Output the (x, y) coordinate of the center of the cell containing the given text.  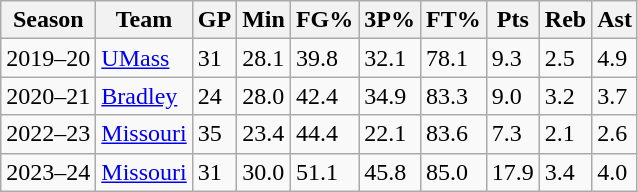
2022–23 (48, 134)
24 (214, 96)
Pts (512, 20)
2.6 (615, 134)
2023–24 (48, 172)
45.8 (390, 172)
9.0 (512, 96)
7.3 (512, 134)
23.4 (264, 134)
28.0 (264, 96)
4.9 (615, 58)
3P% (390, 20)
2020–21 (48, 96)
42.4 (324, 96)
3.7 (615, 96)
3.4 (565, 172)
17.9 (512, 172)
GP (214, 20)
2019–20 (48, 58)
44.4 (324, 134)
78.1 (453, 58)
3.2 (565, 96)
Reb (565, 20)
2.5 (565, 58)
39.8 (324, 58)
85.0 (453, 172)
83.6 (453, 134)
Bradley (144, 96)
9.3 (512, 58)
Ast (615, 20)
Team (144, 20)
Min (264, 20)
FG% (324, 20)
UMass (144, 58)
83.3 (453, 96)
30.0 (264, 172)
32.1 (390, 58)
2.1 (565, 134)
Season (48, 20)
4.0 (615, 172)
51.1 (324, 172)
35 (214, 134)
28.1 (264, 58)
34.9 (390, 96)
FT% (453, 20)
22.1 (390, 134)
